From the cell containing the given text, extract its center point as (X, Y) coordinate. 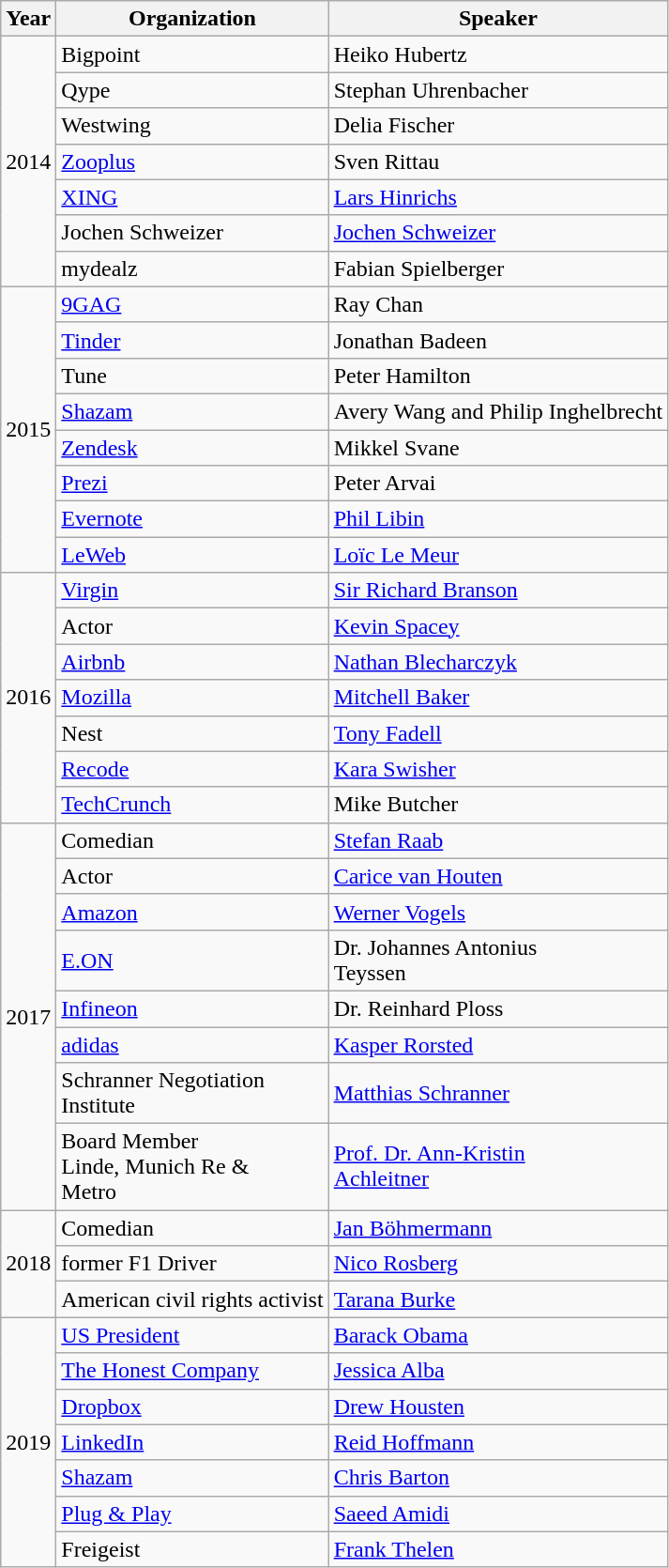
Jan Böhmermann (498, 1228)
Zendesk (192, 448)
Bigpoint (192, 54)
Werner Vogels (498, 912)
2019 (28, 1442)
LeWeb (192, 555)
TechCrunch (192, 805)
Sven Rittau (498, 161)
Loïc Le Meur (498, 555)
9GAG (192, 304)
Prof. Dr. Ann-KristinAchleitner (498, 1167)
Recode (192, 769)
Frank Thelen (498, 1549)
Stefan Raab (498, 840)
Airbnb (192, 662)
2014 (28, 161)
Organization (192, 19)
Delia Fischer (498, 126)
Mikkel Svane (498, 448)
2018 (28, 1264)
Tony Fadell (498, 733)
Kasper Rorsted (498, 1045)
Board MemberLinde, Munich Re &Metro (192, 1167)
Nico Rosberg (498, 1264)
Schranner NegotiationInstitute (192, 1093)
Matthias Schranner (498, 1093)
Jessica Alba (498, 1371)
Zooplus (192, 161)
US President (192, 1335)
Peter Hamilton (498, 376)
Nest (192, 733)
Dr. Johannes AntoniusTeyssen (498, 960)
Infineon (192, 1008)
Lars Hinrichs (498, 197)
2015 (28, 429)
Year (28, 19)
Peter Arvai (498, 484)
2016 (28, 698)
Virgin (192, 591)
Saeed Amidi (498, 1514)
Amazon (192, 912)
Evernote (192, 519)
former F1 Driver (192, 1264)
Dropbox (192, 1407)
Mozilla (192, 698)
The Honest Company (192, 1371)
Plug & Play (192, 1514)
Barack Obama (498, 1335)
Kara Swisher (498, 769)
Kevin Spacey (498, 626)
Tarana Burke (498, 1299)
Qype (192, 90)
Mike Butcher (498, 805)
Heiko Hubertz (498, 54)
mydealz (192, 269)
Carice van Houten (498, 876)
Avery Wang and Philip Inghelbrecht (498, 411)
Mitchell Baker (498, 698)
Ray Chan (498, 304)
Prezi (192, 484)
XING (192, 197)
Freigeist (192, 1549)
Nathan Blecharczyk (498, 662)
Tune (192, 376)
2017 (28, 1016)
E.ON (192, 960)
LinkedIn (192, 1442)
adidas (192, 1045)
Dr. Reinhard Ploss (498, 1008)
American civil rights activist (192, 1299)
Phil Libin (498, 519)
Chris Barton (498, 1478)
Sir Richard Branson (498, 591)
Stephan Uhrenbacher (498, 90)
Reid Hoffmann (498, 1442)
Speaker (498, 19)
Fabian Spielberger (498, 269)
Drew Housten (498, 1407)
Westwing (192, 126)
Jonathan Badeen (498, 340)
Tinder (192, 340)
